Pinpoint the cell where the given text exists, returning its (X, Y) midpoint coordinate. 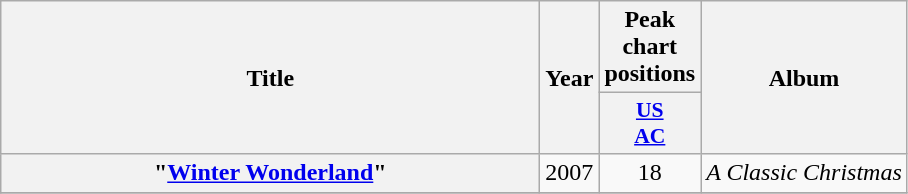
A Classic Christmas (804, 173)
USAC (650, 124)
Title (270, 78)
2007 (570, 173)
Album (804, 78)
Peakchartpositions (650, 47)
Year (570, 78)
18 (650, 173)
"Winter Wonderland" (270, 173)
